Provide the (x, y) coordinate of the cell's center where the given text is located.  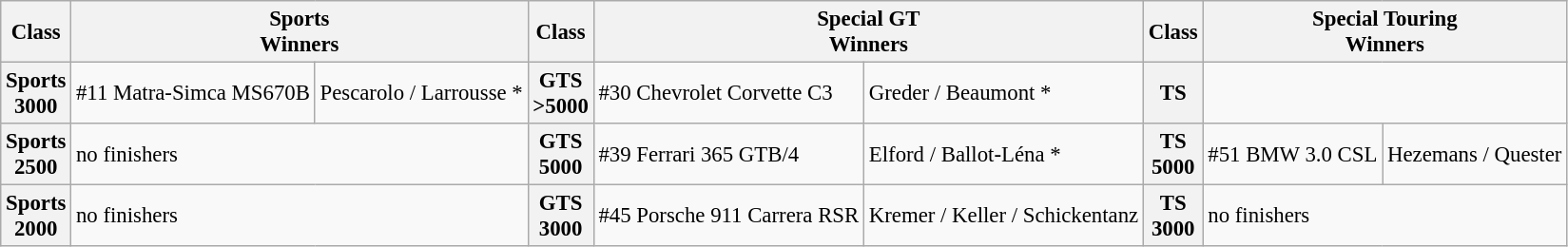
GTS 5000 (561, 154)
SportsWinners (300, 32)
TS 3000 (1173, 217)
Greder / Beaumont * (1004, 93)
Special TouringWinners (1384, 32)
GTS 3000 (561, 217)
Kremer / Keller / Schickentanz (1004, 217)
#45 Porsche 911 Carrera RSR (728, 217)
Sports 2000 (36, 217)
Pescarolo / Larrousse * (421, 93)
Sports 3000 (36, 93)
#30 Chevrolet Corvette C3 (728, 93)
Sports 2500 (36, 154)
#11 Matra-Simca MS670B (194, 93)
#39 Ferrari 365 GTB/4 (728, 154)
Special GTWinners (868, 32)
TS 5000 (1173, 154)
GTS >5000 (561, 93)
Elford / Ballot-Léna * (1004, 154)
#51 BMW 3.0 CSL (1293, 154)
TS (1173, 93)
Hezemans / Quester (1475, 154)
